Detect which cell encompasses the target text, then output its (X, Y) center coordinate. 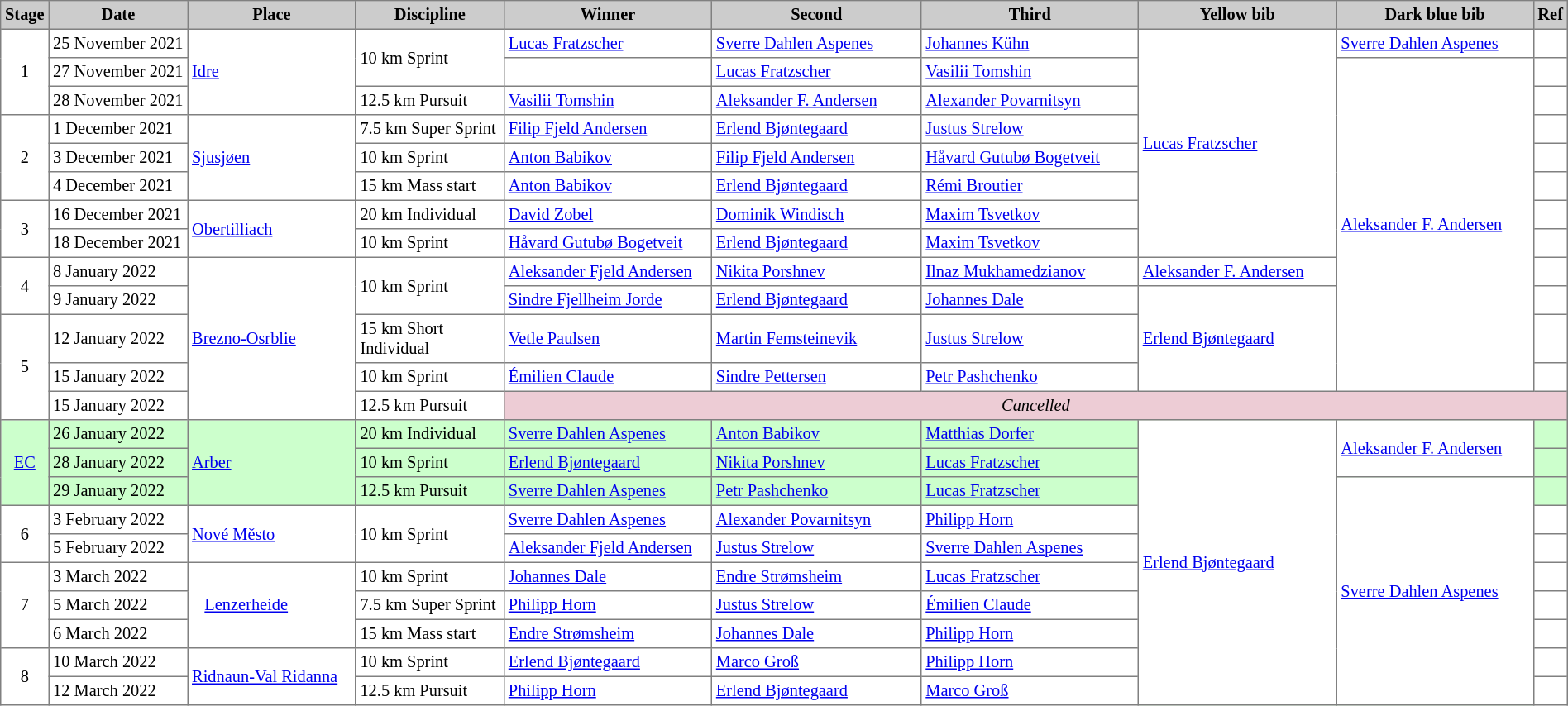
6 (25, 534)
Discipline (430, 15)
Obertilliach (271, 228)
8 January 2022 (118, 271)
3 March 2022 (118, 576)
5 February 2022 (118, 548)
Third (1030, 15)
12 January 2022 (118, 338)
David Zobel (609, 214)
1 (25, 72)
3 February 2022 (118, 519)
Сancelled (1036, 405)
Stage (25, 15)
Idre (271, 72)
15 km Short Individual (430, 338)
Second (817, 15)
Date (118, 15)
Lenzerheide (271, 605)
Ilnaz Mukhamedzianov (1030, 271)
Vetle Paulsen (609, 338)
18 December 2021 (118, 243)
4 (25, 286)
Ridnaun-Val Ridanna (271, 676)
5 March 2022 (118, 605)
12 March 2022 (118, 690)
Yellow bib (1237, 15)
Sjusjøen (271, 158)
28 November 2021 (118, 100)
EC (25, 463)
26 January 2022 (118, 434)
7 (25, 605)
Dark blue bib (1435, 15)
Matthias Dorfer (1030, 434)
25 November 2021 (118, 43)
Ref (1550, 15)
28 January 2022 (118, 462)
3 (25, 228)
2 (25, 158)
3 December 2021 (118, 157)
Martin Femsteinevik (817, 338)
Winner (609, 15)
Sindre Fjellheim Jorde (609, 300)
10 March 2022 (118, 662)
Arber (271, 463)
Johannes Kühn (1030, 43)
4 December 2021 (118, 186)
Sindre Pettersen (817, 377)
9 January 2022 (118, 300)
Brezno-Osrblie (271, 338)
6 March 2022 (118, 633)
Dominik Windisch (817, 214)
Place (271, 15)
Rémi Broutier (1030, 186)
27 November 2021 (118, 72)
16 December 2021 (118, 214)
29 January 2022 (118, 491)
5 (25, 367)
1 December 2021 (118, 129)
Nové Město (271, 534)
8 (25, 676)
